Pinpoint the cell where the given text exists, returning its [X, Y] midpoint coordinate. 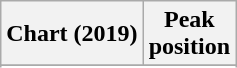
Peak position [189, 34]
Chart (2019) [72, 34]
